Determine the [x, y] coordinate at the center of the cell enclosing the given text.  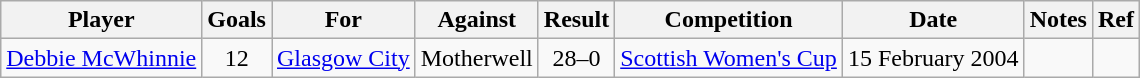
Against [476, 20]
Goals [237, 20]
Result [576, 20]
Ref [1116, 20]
Debbie McWhinnie [102, 58]
Player [102, 20]
28–0 [576, 58]
For [344, 20]
15 February 2004 [933, 58]
Notes [1058, 20]
Motherwell [476, 58]
Competition [729, 20]
Glasgow City [344, 58]
Scottish Women's Cup [729, 58]
12 [237, 58]
Date [933, 20]
